Determine the [X, Y] coordinate at the center of the cell enclosing the given text.  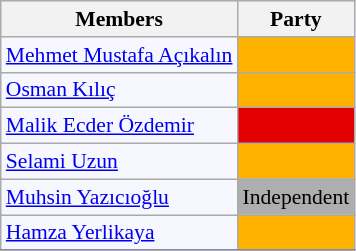
Members [120, 19]
Party [296, 19]
Mehmet Mustafa Açıkalın [120, 55]
Muhsin Yazıcıoğlu [120, 197]
Selami Uzun [120, 162]
Hamza Yerlikaya [120, 233]
Osman Kılıç [120, 90]
Malik Ecder Özdemir [120, 126]
Independent [296, 197]
